Find where the given text appears and provide that cell's center as (X, Y) coordinate. 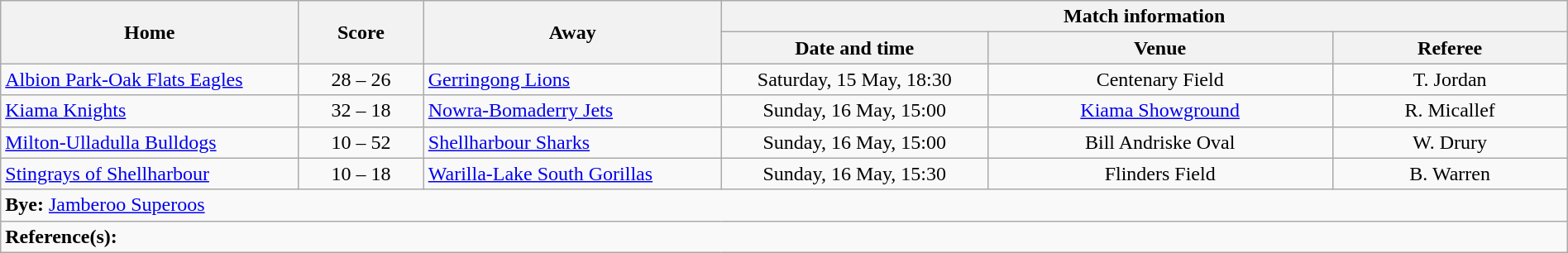
Stingrays of Shellharbour (150, 174)
10 – 52 (361, 142)
Gerringong Lions (572, 79)
B. Warren (1450, 174)
10 – 18 (361, 174)
Kiama Showground (1159, 111)
Kiama Knights (150, 111)
Sunday, 16 May, 15:30 (854, 174)
Centenary Field (1159, 79)
Shellharbour Sharks (572, 142)
Saturday, 15 May, 18:30 (854, 79)
Match information (1145, 17)
Reference(s): (784, 236)
Albion Park-Oak Flats Eagles (150, 79)
W. Drury (1450, 142)
28 – 26 (361, 79)
32 – 18 (361, 111)
Score (361, 32)
Milton-Ulladulla Bulldogs (150, 142)
Bill Andriske Oval (1159, 142)
Away (572, 32)
Warilla-Lake South Gorillas (572, 174)
Venue (1159, 48)
Flinders Field (1159, 174)
R. Micallef (1450, 111)
Referee (1450, 48)
T. Jordan (1450, 79)
Bye: Jamberoo Superoos (784, 205)
Date and time (854, 48)
Home (150, 32)
Nowra-Bomaderry Jets (572, 111)
